Extract the (x, y) coordinate from the center of the cell holding the provided text.  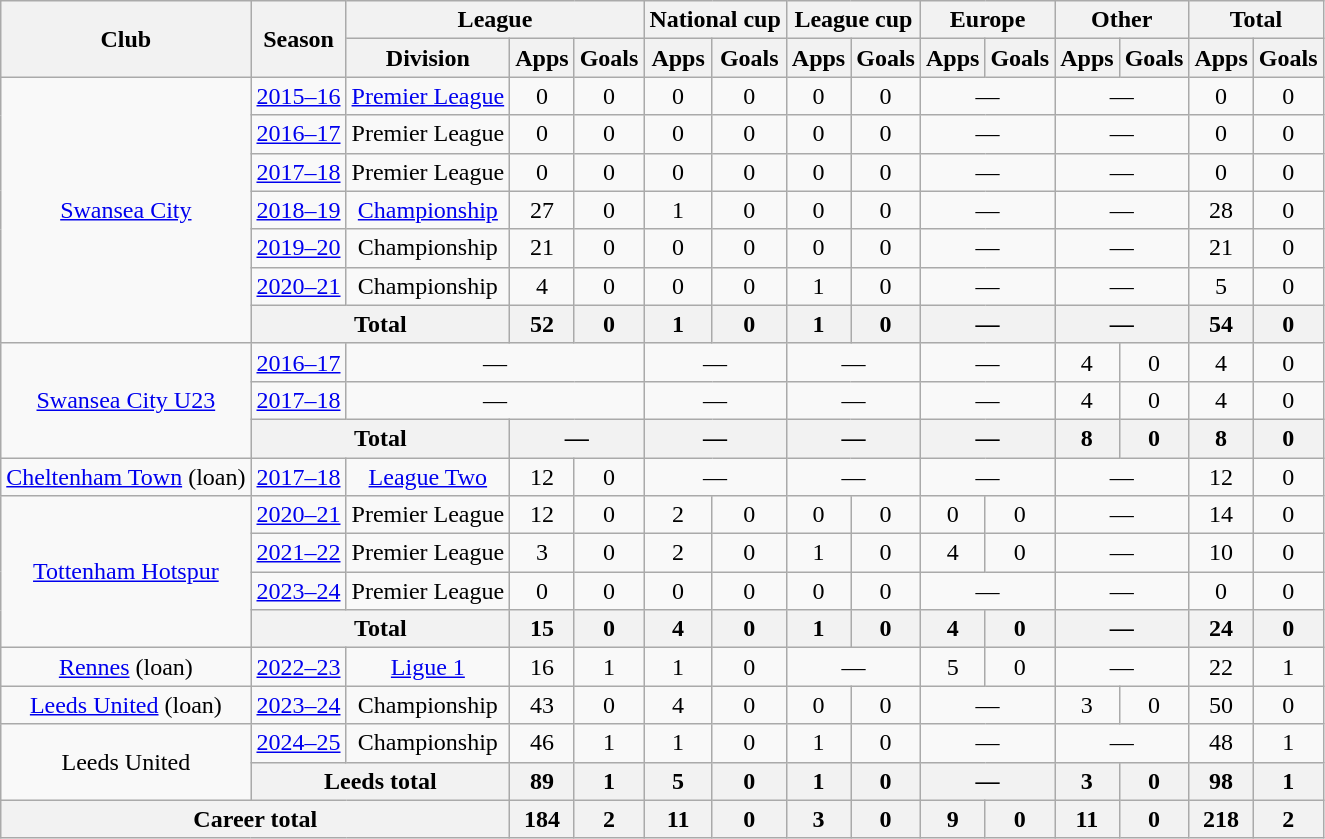
218 (1221, 819)
Rennes (loan) (126, 667)
Swansea City U23 (126, 400)
54 (1221, 324)
98 (1221, 781)
Ligue 1 (428, 667)
Leeds United (126, 762)
52 (542, 324)
2018–19 (298, 210)
9 (952, 819)
27 (542, 210)
48 (1221, 743)
2024–25 (298, 743)
Division (428, 58)
50 (1221, 705)
46 (542, 743)
10 (1221, 553)
Club (126, 39)
24 (1221, 629)
89 (542, 781)
Other (1122, 20)
28 (1221, 210)
2019–20 (298, 248)
16 (542, 667)
Leeds total (380, 781)
22 (1221, 667)
43 (542, 705)
Tottenham Hotspur (126, 572)
Europe (987, 20)
2022–23 (298, 667)
National cup (715, 20)
Leeds United (loan) (126, 705)
2015–16 (298, 96)
Swansea City (126, 210)
League Two (428, 477)
Career total (256, 819)
League (495, 20)
Season (298, 39)
15 (542, 629)
184 (542, 819)
2021–22 (298, 553)
Cheltenham Town (loan) (126, 477)
League cup (853, 20)
14 (1221, 515)
